Identify which cell holds the provided text, then report its (X, Y) central coordinate. 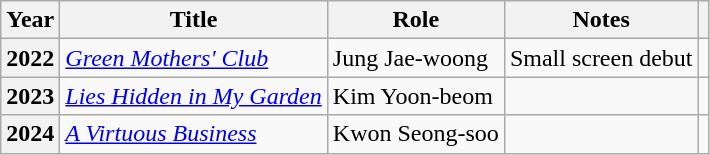
Kwon Seong-soo (416, 134)
Notes (601, 20)
Kim Yoon-beom (416, 96)
Jung Jae-woong (416, 58)
Role (416, 20)
A Virtuous Business (194, 134)
Year (30, 20)
2022 (30, 58)
Green Mothers' Club (194, 58)
Small screen debut (601, 58)
2023 (30, 96)
2024 (30, 134)
Lies Hidden in My Garden (194, 96)
Title (194, 20)
